Return the [x, y] coordinate for the center point of the cell that contains the specified text.  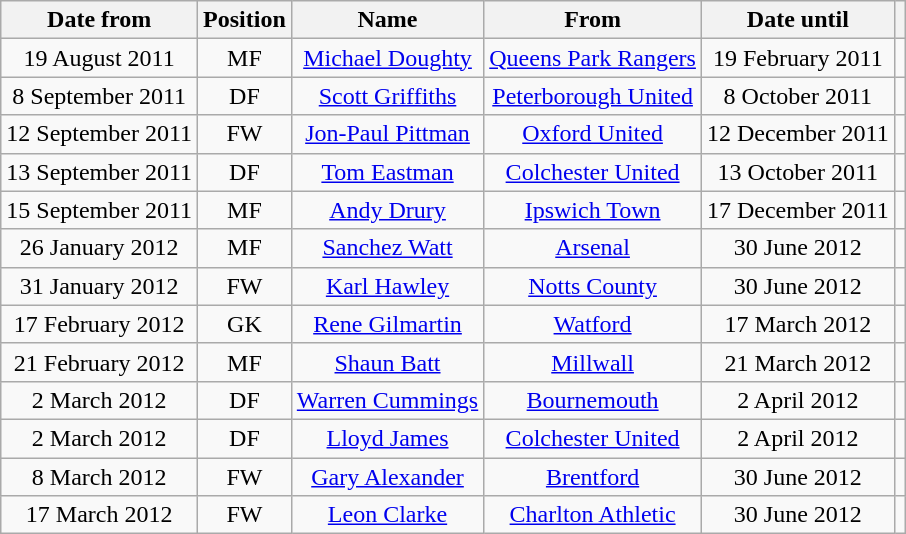
Date from [100, 20]
21 March 2012 [798, 362]
26 January 2012 [100, 248]
Arsenal [593, 248]
GK [245, 324]
Bournemouth [593, 400]
Peterborough United [593, 96]
Sanchez Watt [387, 248]
Charlton Athletic [593, 515]
Jon-Paul Pittman [387, 134]
Andy Drury [387, 210]
Rene Gilmartin [387, 324]
Lloyd James [387, 438]
Ipswich Town [593, 210]
31 January 2012 [100, 286]
Oxford United [593, 134]
Leon Clarke [387, 515]
Date until [798, 20]
19 August 2011 [100, 58]
12 September 2011 [100, 134]
Karl Hawley [387, 286]
8 October 2011 [798, 96]
12 December 2011 [798, 134]
13 October 2011 [798, 172]
Warren Cummings [387, 400]
8 March 2012 [100, 477]
17 December 2011 [798, 210]
15 September 2011 [100, 210]
Queens Park Rangers [593, 58]
Scott Griffiths [387, 96]
Brentford [593, 477]
Position [245, 20]
19 February 2011 [798, 58]
13 September 2011 [100, 172]
From [593, 20]
17 February 2012 [100, 324]
Name [387, 20]
Shaun Batt [387, 362]
8 September 2011 [100, 96]
21 February 2012 [100, 362]
Millwall [593, 362]
Gary Alexander [387, 477]
Michael Doughty [387, 58]
Watford [593, 324]
Notts County [593, 286]
Tom Eastman [387, 172]
